Search for the cell housing the specified text and yield its (X, Y) center coordinate. 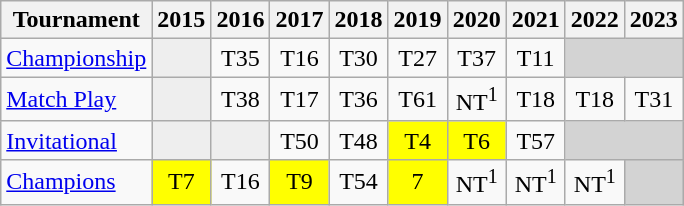
2015 (182, 20)
Tournament (76, 20)
Championship (76, 58)
T48 (358, 140)
2016 (240, 20)
2023 (654, 20)
2022 (594, 20)
2021 (536, 20)
Match Play (76, 100)
T37 (476, 58)
T7 (182, 182)
2020 (476, 20)
T31 (654, 100)
2018 (358, 20)
T50 (300, 140)
T11 (536, 58)
T54 (358, 182)
T9 (300, 182)
T57 (536, 140)
T6 (476, 140)
2017 (300, 20)
T38 (240, 100)
Invitational (76, 140)
T17 (300, 100)
T35 (240, 58)
7 (418, 182)
Champions (76, 182)
T4 (418, 140)
2019 (418, 20)
T61 (418, 100)
T36 (358, 100)
T27 (418, 58)
T30 (358, 58)
